Output the [X, Y] coordinate of the center of the cell containing the given text.  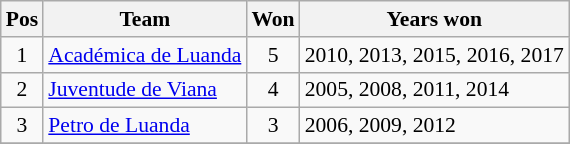
1 [22, 55]
5 [272, 55]
2006, 2009, 2012 [434, 126]
Pos [22, 19]
2 [22, 90]
2010, 2013, 2015, 2016, 2017 [434, 55]
Juventude de Viana [144, 90]
Académica de Luanda [144, 55]
Team [144, 19]
Won [272, 19]
2005, 2008, 2011, 2014 [434, 90]
4 [272, 90]
Petro de Luanda [144, 126]
Years won [434, 19]
